Pinpoint the cell where the given text exists, returning its [x, y] midpoint coordinate. 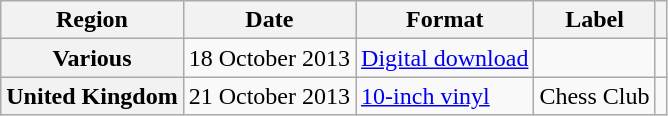
United Kingdom [92, 96]
Digital download [445, 58]
Various [92, 58]
Region [92, 20]
18 October 2013 [269, 58]
Date [269, 20]
Label [594, 20]
21 October 2013 [269, 96]
10-inch vinyl [445, 96]
Chess Club [594, 96]
Format [445, 20]
